Output the (x, y) coordinate of the center of the cell containing the given text.  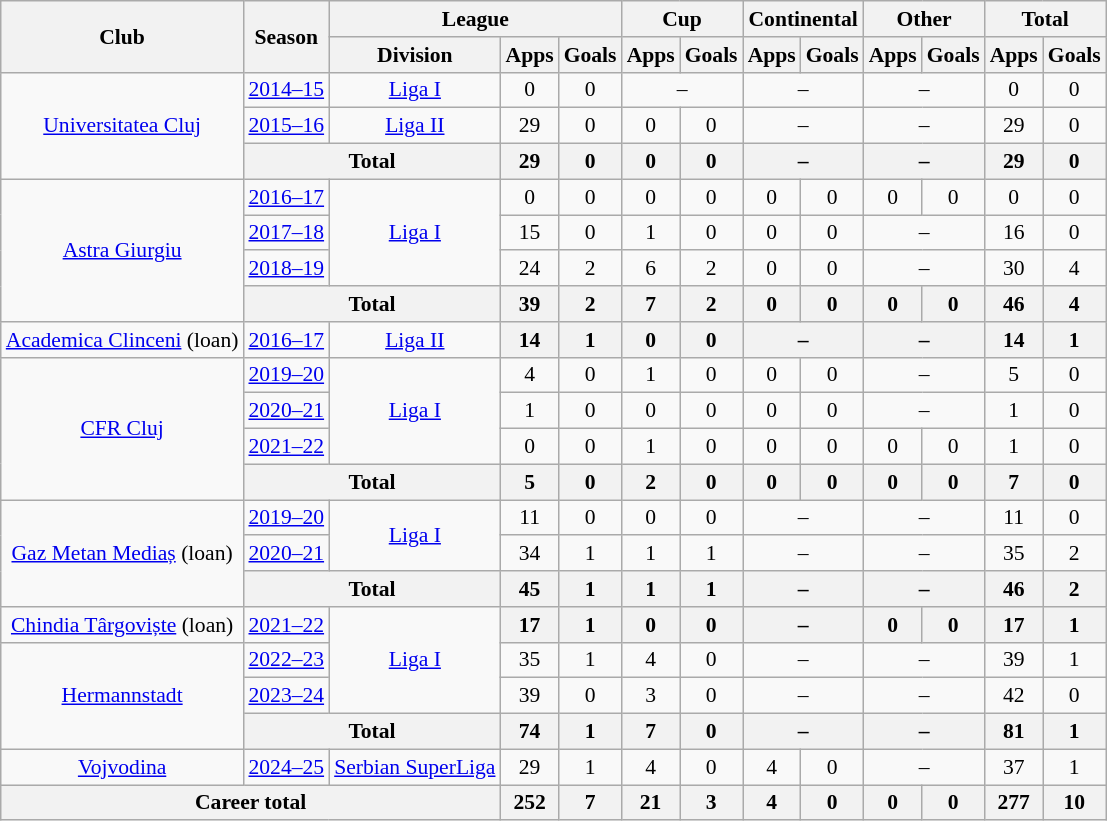
2018–19 (286, 269)
45 (530, 589)
Hermannstadt (122, 696)
252 (530, 803)
2015–16 (286, 126)
30 (1014, 269)
Gaz Metan Mediaș (loan) (122, 554)
37 (1014, 767)
Continental (804, 19)
16 (1014, 233)
Season (286, 36)
10 (1074, 803)
24 (530, 269)
6 (651, 269)
CFR Cluj (122, 428)
Cup (682, 19)
Serbian SuperLiga (414, 767)
Universitatea Cluj (122, 126)
2024–25 (286, 767)
2014–15 (286, 90)
34 (530, 554)
74 (530, 732)
Astra Giurgiu (122, 250)
Chindia Târgoviște (loan) (122, 625)
League (475, 19)
Vojvodina (122, 767)
Club (122, 36)
2017–18 (286, 233)
277 (1014, 803)
15 (530, 233)
2023–24 (286, 696)
Career total (251, 803)
Other (924, 19)
81 (1014, 732)
21 (651, 803)
Academica Clinceni (loan) (122, 340)
Division (414, 55)
2022–23 (286, 660)
42 (1014, 696)
